Find where the given text appears and provide that cell's center as [x, y] coordinate. 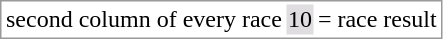
= race result [377, 19]
second column of every race [144, 19]
10 [300, 19]
